Capture the cell that displays the provided text and extract its [X, Y] central coordinate. 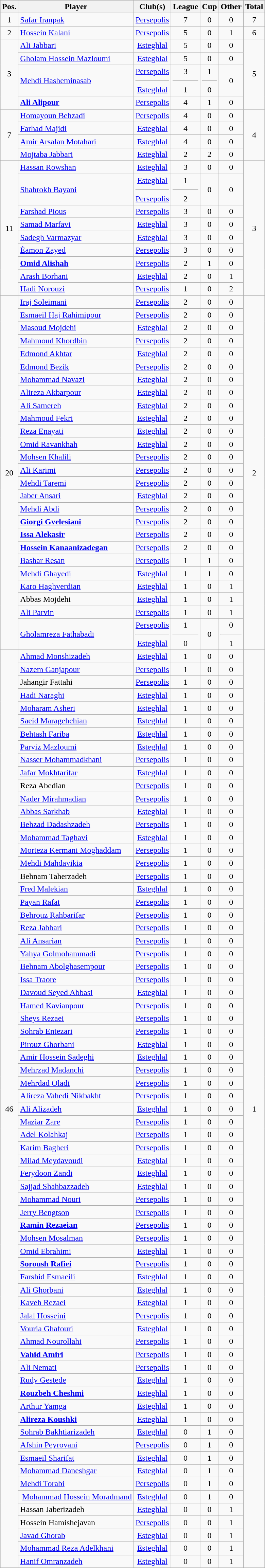
Reza Jabbari [76, 928]
Alireza Akbarpour [76, 392]
Issa Traore [76, 979]
Mehdi Taremi [76, 483]
Vahid Amiri [76, 1354]
Mahmoud Khordbin [76, 341]
Jafar Mokhtarifar [76, 773]
Masoud Mojdehi [76, 328]
Issa Alekasir [76, 535]
Hanif Omranzadeh [76, 1561]
Arash Borhani [76, 276]
Hossein Hamishejavan [76, 1522]
Mohsen Mosalman [76, 1238]
Alireza Koushki [76, 1419]
Kaveh Rezaei [76, 1303]
Mehdi Torabi [76, 1484]
Amir Arsalan Motahari [76, 141]
Mohsen Khalili [76, 457]
Ali Ansarian [76, 941]
Mohammad Navazi [76, 379]
Sohrab Entezari [76, 1031]
Milad Meydavoudi [76, 1160]
Ahmad Nourollahi [76, 1341]
Jalal Hosseini [76, 1316]
Parviz Mazloumi [76, 747]
Mehdi Abdi [76, 509]
Reza Abedian [76, 786]
Nasser Mohammadkhani [76, 760]
46 [10, 1109]
Davoud Seyed Abbasi [76, 992]
31 [185, 80]
Sohrab Bakhtiarizadeh [76, 1432]
12 [185, 190]
Ferydoon Zandi [76, 1173]
Hassan Rowshan [76, 167]
Shahrokh Bayani [76, 190]
Mohammad Nouri [76, 1199]
Rudy Gestede [76, 1380]
Mohammad Hossein Moradmand [76, 1497]
Homayoun Behzadi [76, 115]
Giorgi Gvelesiani [76, 522]
Jahangir Fattahi [76, 682]
Ahmad Monshizadeh [76, 656]
Safar Iranpak [76, 20]
Adel Kolahkaj [76, 1135]
Karo Haghverdian [76, 586]
Payan Rafat [76, 902]
Mohammad Daneshgar [76, 1471]
Nazem Ganjapour [76, 669]
Hadi Norouzi [76, 289]
Behnam Taherzadeh [76, 876]
Javad Ghorab [76, 1535]
Sajjad Shahbazzadeh [76, 1186]
Ali Jabbari [76, 46]
Ali Nemati [76, 1367]
Farhad Majidi [76, 128]
Ali Parvin [76, 612]
Farshid Esmaeili [76, 1277]
Jaber Ansari [76, 496]
Soroush Rafiei [76, 1264]
Ali Samereh [76, 405]
Hassan Jaberizadeh [76, 1510]
Mehdi Mahdavikia [76, 863]
Morteza Kermani Moghaddam [76, 850]
Farshad Pious [76, 212]
Ali Ghorbani [76, 1290]
Karim Bagheri [76, 1148]
Hamed Kavianpour [76, 1005]
Edmond Bezik [76, 366]
Omid Alishah [76, 263]
League [185, 7]
Ali Karimi [76, 470]
01 [231, 634]
Ali Alipour [76, 103]
Omid Ravankhah [76, 444]
Amir Hossein Sadeghi [76, 1057]
Mehrzad Madanchi [76, 1070]
Sadegh Varmazyar [76, 237]
EsteghlalPersepolis [152, 190]
Pirouz Ghorbani [76, 1044]
Behtash Fariba [76, 734]
Omid Ebrahimi [76, 1251]
Hadi Naraghi [76, 695]
Behrouz Rahbarifar [76, 915]
Bashar Resan [76, 560]
Cup [209, 7]
Mahmoud Fekri [76, 418]
Rouzbeh Cheshmi [76, 1393]
Saeid Maragehchian [76, 721]
Fred Malekian [76, 889]
Esmaeil Sharifat [76, 1458]
Sheys Rezaei [76, 1018]
Mehrdad Oladi [76, 1083]
Hossein Kalani [76, 33]
Mohammad Reza Adelkhani [76, 1548]
Total [254, 7]
Pos. [10, 7]
Yahya Golmohammadi [76, 954]
Reza Enayati [76, 431]
Éamon Zayed [76, 250]
Mehdi Hasheminasab [76, 80]
Esmaeil Haj Rahimipour [76, 315]
Edmond Akhtar [76, 354]
Mojtaba Jabbari [76, 154]
Gholam Hossein Mazloumi [76, 58]
Jerry Bengtson [76, 1212]
Alireza Vahedi Nikbakht [76, 1096]
Abbas Mojdehi [76, 599]
Hossein Kanaanizadegan [76, 547]
Player [76, 7]
Gholamreza Fathabadi [76, 634]
Samad Marfavi [76, 224]
Vouria Ghafouri [76, 1329]
Ali Alizadeh [76, 1109]
Iraj Soleimani [76, 302]
6 [254, 33]
Behnam Abolghasempour [76, 967]
Mohammad Taghavi [76, 837]
Mehdi Ghayedi [76, 573]
Afshin Peyrovani [76, 1445]
20 [10, 473]
Club(s) [152, 7]
Arthur Yamga [76, 1406]
Ramin Rezaeian [76, 1225]
Nader Mirahmadian [76, 798]
11 [10, 228]
Abbas Sarkhab [76, 811]
Moharam Asheri [76, 708]
Other [231, 7]
Behzad Dadashzadeh [76, 824]
Maziar Zare [76, 1122]
